Scan for the cell matching the given text and deliver its [X, Y] coordinate at center. 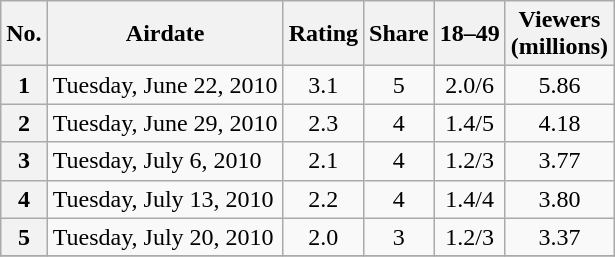
5.86 [559, 85]
18–49 [470, 34]
3.1 [323, 85]
1.4/5 [470, 123]
Rating [323, 34]
No. [24, 34]
Tuesday, June 29, 2010 [165, 123]
2.2 [323, 199]
2.3 [323, 123]
Tuesday, June 22, 2010 [165, 85]
3.80 [559, 199]
1.4/4 [470, 199]
3.77 [559, 161]
Tuesday, July 20, 2010 [165, 237]
3.37 [559, 237]
Tuesday, July 13, 2010 [165, 199]
2.0 [323, 237]
4.18 [559, 123]
2.1 [323, 161]
Share [400, 34]
2.0/6 [470, 85]
Airdate [165, 34]
Tuesday, July 6, 2010 [165, 161]
2 [24, 123]
Viewers(millions) [559, 34]
1 [24, 85]
